Search for the cell housing the specified text and yield its (X, Y) center coordinate. 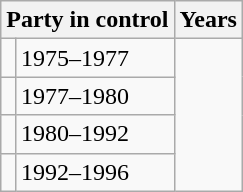
1980–1992 (94, 134)
Party in control (88, 20)
Years (208, 20)
1975–1977 (94, 58)
1977–1980 (94, 96)
1992–1996 (94, 172)
